Extract the [X, Y] coordinate from the center of the cell holding the provided text.  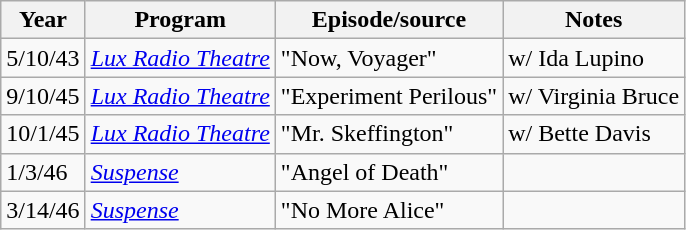
Episode/source [388, 20]
w/ Bette Davis [594, 134]
"Angel of Death" [388, 172]
w/ Ida Lupino [594, 58]
"Experiment Perilous" [388, 96]
10/1/45 [43, 134]
Notes [594, 20]
"No More Alice" [388, 210]
5/10/43 [43, 58]
9/10/45 [43, 96]
w/ Virginia Bruce [594, 96]
Year [43, 20]
"Mr. Skeffington" [388, 134]
Program [180, 20]
1/3/46 [43, 172]
"Now, Voyager" [388, 58]
3/14/46 [43, 210]
